Provide the (x, y) coordinate of the cell's center where the given text is located.  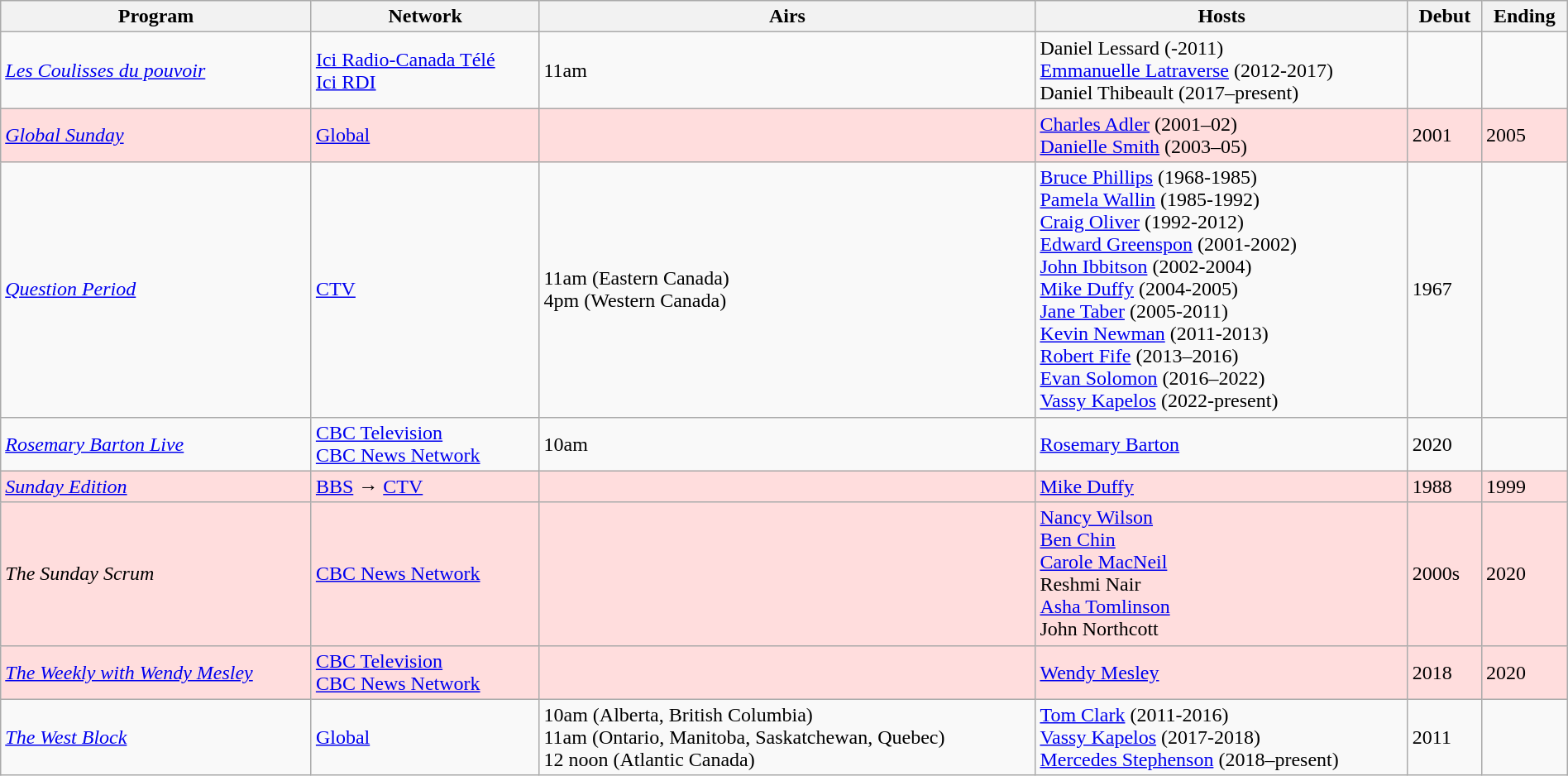
The Sunday Scrum (156, 574)
Wendy Mesley (1221, 672)
BBS → CTV (425, 486)
1988 (1444, 486)
1999 (1524, 486)
Sunday Edition (156, 486)
Charles Adler (2001–02)Danielle Smith (2003–05) (1221, 136)
Mike Duffy (1221, 486)
1967 (1444, 290)
The Weekly with Wendy Mesley (156, 672)
Ici Radio-Canada TéléIci RDI (425, 70)
Rosemary Barton Live (156, 443)
11am (Eastern Canada)4pm (Western Canada) (787, 290)
10am (787, 443)
Rosemary Barton (1221, 443)
Program (156, 17)
11am (787, 70)
2011 (1444, 737)
Airs (787, 17)
2001 (1444, 136)
Hosts (1221, 17)
Nancy WilsonBen ChinCarole MacNeilReshmi NairAsha TomlinsonJohn Northcott (1221, 574)
Global Sunday (156, 136)
Question Period (156, 290)
2005 (1524, 136)
Ending (1524, 17)
Les Coulisses du pouvoir (156, 70)
Tom Clark (2011-2016)Vassy Kapelos (2017-2018)Mercedes Stephenson (2018–present) (1221, 737)
Network (425, 17)
Debut (1444, 17)
The West Block (156, 737)
CBC News Network (425, 574)
2000s (1444, 574)
10am (Alberta, British Columbia)11am (Ontario, Manitoba, Saskatchewan, Quebec)12 noon (Atlantic Canada) (787, 737)
2018 (1444, 672)
Daniel Lessard (-2011)Emmanuelle Latraverse (2012-2017)Daniel Thibeault (2017–present) (1221, 70)
CTV (425, 290)
